Capture the cell that displays the provided text and extract its (X, Y) central coordinate. 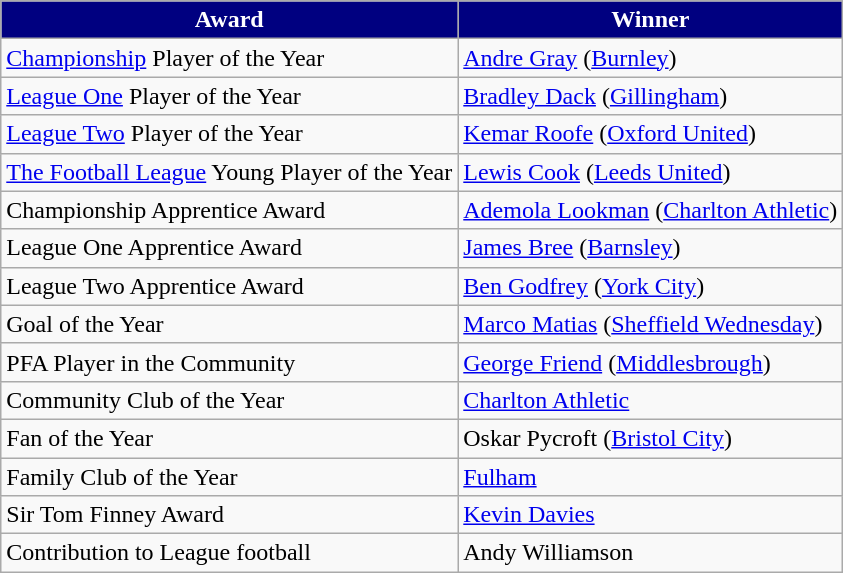
Goal of the Year (230, 324)
Ademola Lookman (Charlton Athletic) (650, 210)
Charlton Athletic (650, 400)
League Two Player of the Year (230, 134)
James Bree (Barnsley) (650, 248)
George Friend (Middlesbrough) (650, 362)
Community Club of the Year (230, 400)
Bradley Dack (Gillingham) (650, 96)
League Two Apprentice Award (230, 286)
Ben Godfrey (York City) (650, 286)
Sir Tom Finney Award (230, 515)
Fulham (650, 477)
PFA Player in the Community (230, 362)
Championship Apprentice Award (230, 210)
League One Apprentice Award (230, 248)
Kemar Roofe (Oxford United) (650, 134)
Marco Matias (Sheffield Wednesday) (650, 324)
Winner (650, 20)
The Football League Young Player of the Year (230, 172)
League One Player of the Year (230, 96)
Andre Gray (Burnley) (650, 58)
Contribution to League football (230, 553)
Andy Williamson (650, 553)
Championship Player of the Year (230, 58)
Oskar Pycroft (Bristol City) (650, 438)
Kevin Davies (650, 515)
Family Club of the Year (230, 477)
Lewis Cook (Leeds United) (650, 172)
Fan of the Year (230, 438)
Award (230, 20)
